Identify which cell holds the provided text, then report its (x, y) central coordinate. 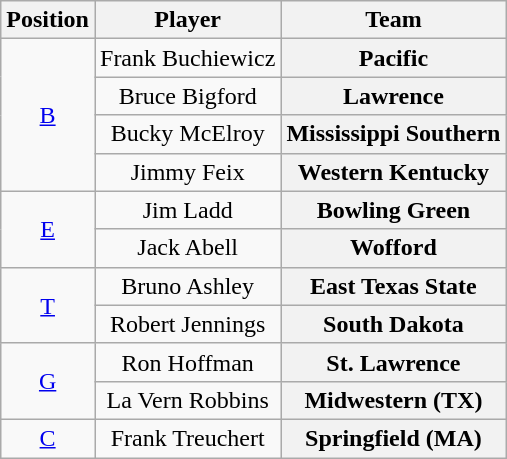
Ron Hoffman (187, 362)
Wofford (394, 248)
Bruno Ashley (187, 286)
Frank Treuchert (187, 438)
East Texas State (394, 286)
Springfield (MA) (394, 438)
G (48, 381)
Mississippi Southern (394, 134)
Western Kentucky (394, 172)
Jim Ladd (187, 210)
Player (187, 20)
Position (48, 20)
E (48, 229)
Robert Jennings (187, 324)
Bucky McElroy (187, 134)
Jimmy Feix (187, 172)
Frank Buchiewicz (187, 58)
C (48, 438)
Jack Abell (187, 248)
Lawrence (394, 96)
Team (394, 20)
South Dakota (394, 324)
Bowling Green (394, 210)
B (48, 115)
St. Lawrence (394, 362)
Midwestern (TX) (394, 400)
La Vern Robbins (187, 400)
Pacific (394, 58)
Bruce Bigford (187, 96)
T (48, 305)
